For the text-containing cell, return its midpoint in (x, y) coordinate format. 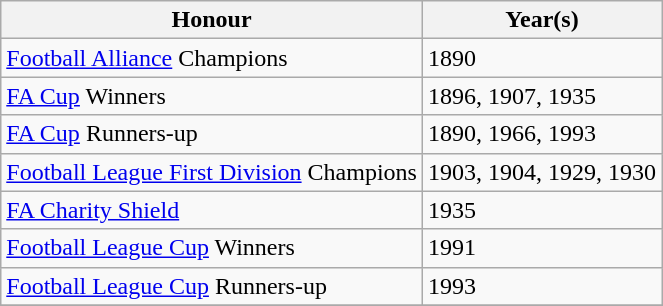
1991 (542, 248)
1993 (542, 286)
1903, 1904, 1929, 1930 (542, 172)
Football League Cup Runners-up (212, 286)
Football League First Division Champions (212, 172)
1935 (542, 210)
1890, 1966, 1993 (542, 134)
Football League Cup Winners (212, 248)
FA Charity Shield (212, 210)
Honour (212, 20)
FA Cup Runners-up (212, 134)
Football Alliance Champions (212, 58)
1896, 1907, 1935 (542, 96)
Year(s) (542, 20)
FA Cup Winners (212, 96)
1890 (542, 58)
